Return (X, Y) of the center of cell containing provided text 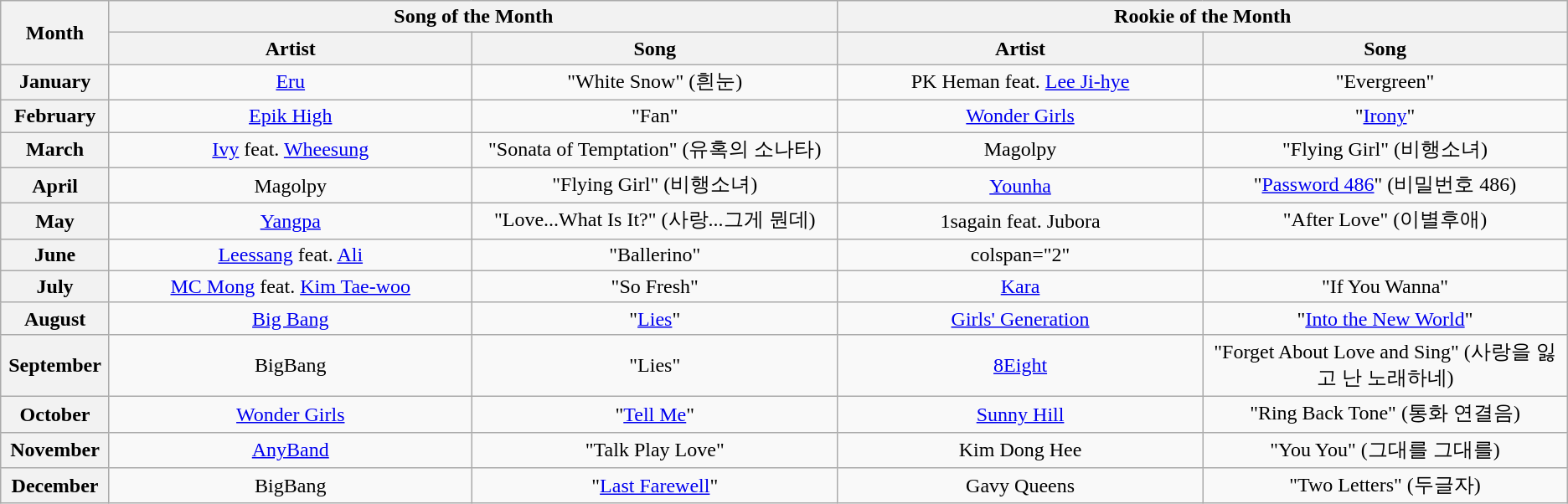
Big Bang (290, 318)
"Two Letters" (두글자) (1385, 486)
"Love...What Is It?" (사랑...그게 뭔데) (655, 221)
"After Love" (이별후애) (1385, 221)
"So Fresh" (655, 286)
December (55, 486)
colspan="2" (1020, 255)
July (55, 286)
"Last Farewell" (655, 486)
Month (55, 33)
April (55, 186)
"White Snow" (흰눈) (655, 82)
Ivy feat. Wheesung (290, 151)
January (55, 82)
Sunny Hill (1020, 414)
"Forget About Love and Sing" (사랑을 잃고 난 노래하네) (1385, 365)
"Fan" (655, 116)
PK Heman feat. Lee Ji-hye (1020, 82)
June (55, 255)
May (55, 221)
AnyBand (290, 450)
"Into the New World" (1385, 318)
"Evergreen" (1385, 82)
Younha (1020, 186)
September (55, 365)
Gavy Queens (1020, 486)
"Talk Play Love" (655, 450)
Song of the Month (473, 17)
MC Mong feat. Kim Tae-woo (290, 286)
August (55, 318)
Epik High (290, 116)
"Ballerino" (655, 255)
March (55, 151)
Eru (290, 82)
Kara (1020, 286)
February (55, 116)
"Tell Me" (655, 414)
"Sonata of Temptation" (유혹의 소나타) (655, 151)
"Irony" (1385, 116)
Kim Dong Hee (1020, 450)
Girls' Generation (1020, 318)
8Eight (1020, 365)
Rookie of the Month (1203, 17)
October (55, 414)
November (55, 450)
1sagain feat. Jubora (1020, 221)
"Ring Back Tone" (통화 연결음) (1385, 414)
"You You" (그대를 그대를) (1385, 450)
Leessang feat. Ali (290, 255)
"If You Wanna" (1385, 286)
"Password 486" (비밀번호 486) (1385, 186)
Yangpa (290, 221)
